Pinpoint the cell where the given text exists, returning its (X, Y) midpoint coordinate. 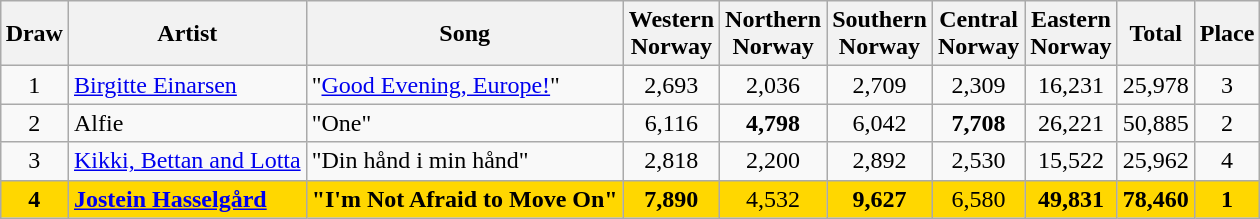
9,627 (880, 199)
4,532 (774, 199)
16,231 (1071, 85)
2,200 (774, 161)
25,962 (1156, 161)
Place (1227, 34)
Total (1156, 34)
2,818 (671, 161)
6,042 (880, 123)
6,116 (671, 123)
2,530 (978, 161)
25,978 (1156, 85)
4,798 (774, 123)
6,580 (978, 199)
50,885 (1156, 123)
"One" (464, 123)
Artist (187, 34)
Birgitte Einarsen (187, 85)
Jostein Hasselgård (187, 199)
7,708 (978, 123)
26,221 (1071, 123)
Alfie (187, 123)
2,036 (774, 85)
WesternNorway (671, 34)
Kikki, Bettan and Lotta (187, 161)
49,831 (1071, 199)
2,709 (880, 85)
SouthernNorway (880, 34)
15,522 (1071, 161)
NorthernNorway (774, 34)
2,892 (880, 161)
"Good Evening, Europe!" (464, 85)
78,460 (1156, 199)
EasternNorway (1071, 34)
7,890 (671, 199)
2,693 (671, 85)
Song (464, 34)
CentralNorway (978, 34)
"I'm Not Afraid to Move On" (464, 199)
2,309 (978, 85)
Draw (34, 34)
"Din hånd i min hånd" (464, 161)
